For the text-containing cell, return its midpoint in (x, y) coordinate format. 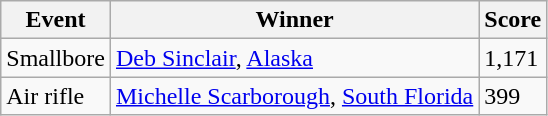
Smallbore (56, 58)
Winner (294, 20)
399 (513, 96)
Michelle Scarborough, South Florida (294, 96)
1,171 (513, 58)
Score (513, 20)
Event (56, 20)
Deb Sinclair, Alaska (294, 58)
Air rifle (56, 96)
